Extract the [x, y] coordinate from the center of the cell holding the provided text.  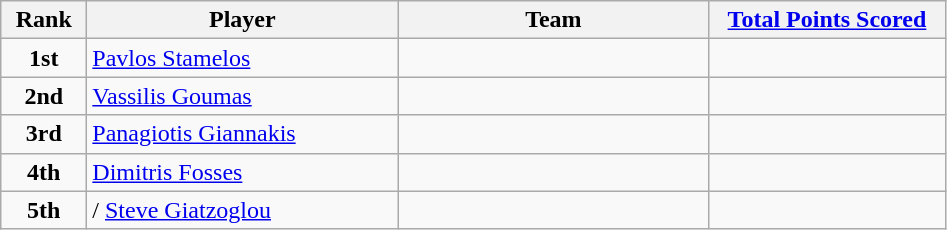
1st [44, 58]
4th [44, 172]
Panagiotis Giannakis [242, 134]
Vassilis Goumas [242, 96]
Dimitris Fosses [242, 172]
Team [554, 20]
Pavlos Stamelos [242, 58]
Player [242, 20]
2nd [44, 96]
5th [44, 210]
Total Points Scored [827, 20]
Rank [44, 20]
/ Steve Giatzoglou [242, 210]
3rd [44, 134]
